Extract the (x, y) coordinate from the center of the cell holding the provided text.  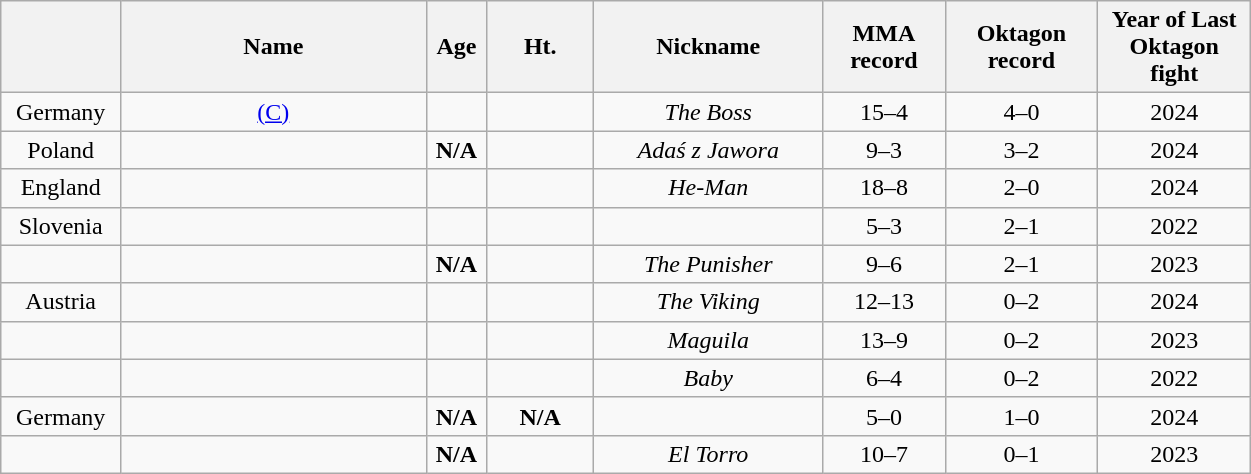
12–13 (884, 302)
El Torro (708, 454)
9–3 (884, 150)
Age (456, 47)
(C) (274, 112)
13–9 (884, 340)
Nickname (708, 47)
Maguila (708, 340)
The Viking (708, 302)
The Punisher (708, 264)
MMA record (884, 47)
18–8 (884, 188)
England (61, 188)
Poland (61, 150)
4–0 (1022, 112)
10–7 (884, 454)
5–3 (884, 226)
Baby (708, 378)
6–4 (884, 378)
5–0 (884, 416)
Year of Last Oktagon fight (1174, 47)
Austria (61, 302)
0–1 (1022, 454)
Oktagon record (1022, 47)
Slovenia (61, 226)
Adaś z Jawora (708, 150)
2–0 (1022, 188)
15–4 (884, 112)
1–0 (1022, 416)
Name (274, 47)
9–6 (884, 264)
He-Man (708, 188)
Ht. (540, 47)
The Boss (708, 112)
3–2 (1022, 150)
